Scan for the cell matching the given text and deliver its (X, Y) coordinate at center. 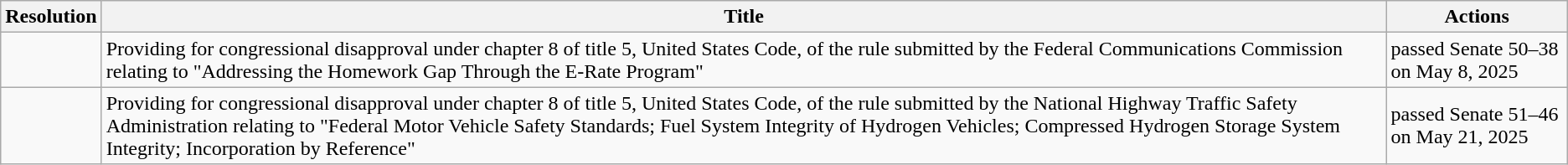
passed Senate 51–46 on May 21, 2025 (1477, 126)
passed Senate 50–38 on May 8, 2025 (1477, 60)
Title (744, 17)
Actions (1477, 17)
Resolution (51, 17)
